Detect which cell encompasses the target text, then output its (x, y) center coordinate. 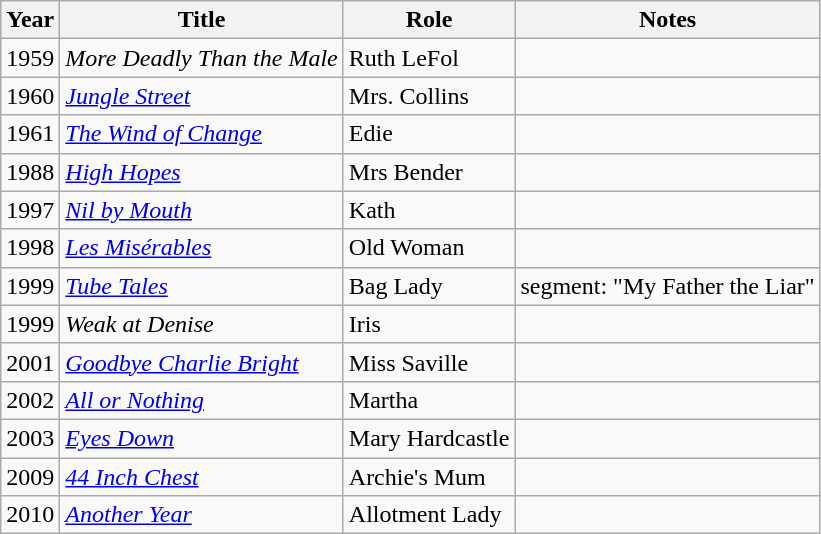
Edie (429, 134)
1988 (30, 172)
Kath (429, 210)
More Deadly Than the Male (202, 58)
1959 (30, 58)
Mary Hardcastle (429, 438)
Role (429, 20)
1997 (30, 210)
44 Inch Chest (202, 477)
2001 (30, 362)
Allotment Lady (429, 515)
Miss Saville (429, 362)
1998 (30, 248)
The Wind of Change (202, 134)
Bag Lady (429, 286)
segment: "My Father the Liar" (668, 286)
2009 (30, 477)
Mrs. Collins (429, 96)
Goodbye Charlie Bright (202, 362)
1961 (30, 134)
Les Misérables (202, 248)
Archie's Mum (429, 477)
Nil by Mouth (202, 210)
Jungle Street (202, 96)
Tube Tales (202, 286)
Year (30, 20)
Title (202, 20)
2010 (30, 515)
Eyes Down (202, 438)
Weak at Denise (202, 324)
All or Nothing (202, 400)
2003 (30, 438)
Mrs Bender (429, 172)
Old Woman (429, 248)
Another Year (202, 515)
1960 (30, 96)
Martha (429, 400)
Iris (429, 324)
Ruth LeFol (429, 58)
Notes (668, 20)
High Hopes (202, 172)
2002 (30, 400)
